Find where the given text appears and provide that cell's center as [x, y] coordinate. 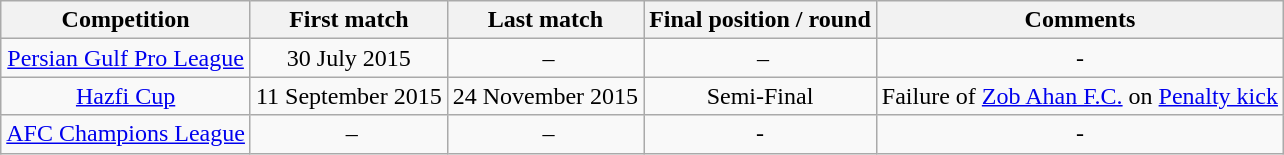
Comments [1080, 20]
11 September 2015 [348, 96]
Last match [545, 20]
Failure of Zob Ahan F.C. on Penalty kick [1080, 96]
Competition [126, 20]
Hazfi Cup [126, 96]
First match [348, 20]
Semi-Final [760, 96]
24 November 2015 [545, 96]
30 July 2015 [348, 58]
Persian Gulf Pro League [126, 58]
AFC Champions League [126, 134]
Final position / round [760, 20]
